Identify which cell holds the provided text, then report its (x, y) central coordinate. 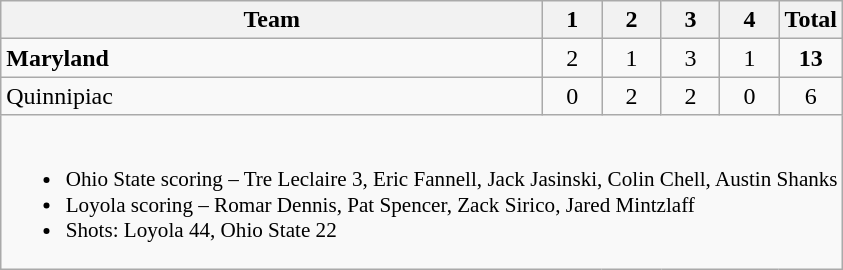
6 (811, 96)
Team (272, 20)
Quinnipiac (272, 96)
Total (811, 20)
13 (811, 58)
4 (750, 20)
Maryland (272, 58)
